Search for the cell housing the specified text and yield its (X, Y) center coordinate. 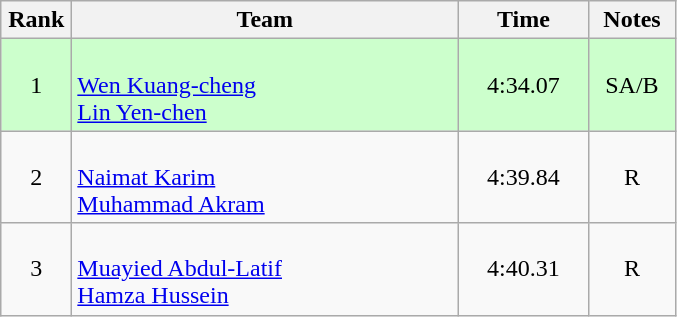
3 (36, 269)
Time (524, 20)
1 (36, 85)
Notes (632, 20)
Wen Kuang-chengLin Yen-chen (265, 85)
SA/B (632, 85)
4:34.07 (524, 85)
Muayied Abdul-LatifHamza Hussein (265, 269)
Naimat KarimMuhammad Akram (265, 177)
Rank (36, 20)
2 (36, 177)
4:40.31 (524, 269)
4:39.84 (524, 177)
Team (265, 20)
